Search for the cell housing the specified text and yield its (x, y) center coordinate. 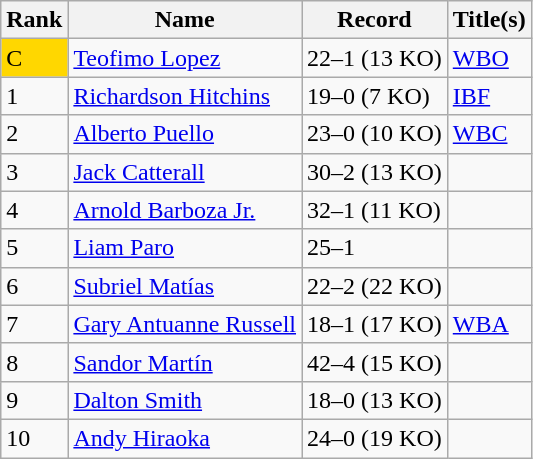
2 (34, 134)
Name (185, 20)
23–0 (10 KO) (375, 134)
42–4 (15 KO) (375, 362)
C (34, 58)
Title(s) (489, 20)
22–2 (22 KO) (375, 286)
Jack Catterall (185, 172)
6 (34, 286)
9 (34, 400)
18–0 (13 KO) (375, 400)
Andy Hiraoka (185, 438)
Rank (34, 20)
Record (375, 20)
Gary Antuanne Russell (185, 324)
Liam Paro (185, 248)
24–0 (19 KO) (375, 438)
3 (34, 172)
Richardson Hitchins (185, 96)
4 (34, 210)
WBC (489, 134)
Dalton Smith (185, 400)
30–2 (13 KO) (375, 172)
WBA (489, 324)
IBF (489, 96)
8 (34, 362)
22–1 (13 KO) (375, 58)
1 (34, 96)
Sandor Martín (185, 362)
5 (34, 248)
Arnold Barboza Jr. (185, 210)
Teofimo Lopez (185, 58)
Subriel Matías (185, 286)
10 (34, 438)
18–1 (17 KO) (375, 324)
19–0 (7 KO) (375, 96)
32–1 (11 KO) (375, 210)
7 (34, 324)
WBO (489, 58)
Alberto Puello (185, 134)
25–1 (375, 248)
